From the cell containing the given text, extract its center point as [X, Y] coordinate. 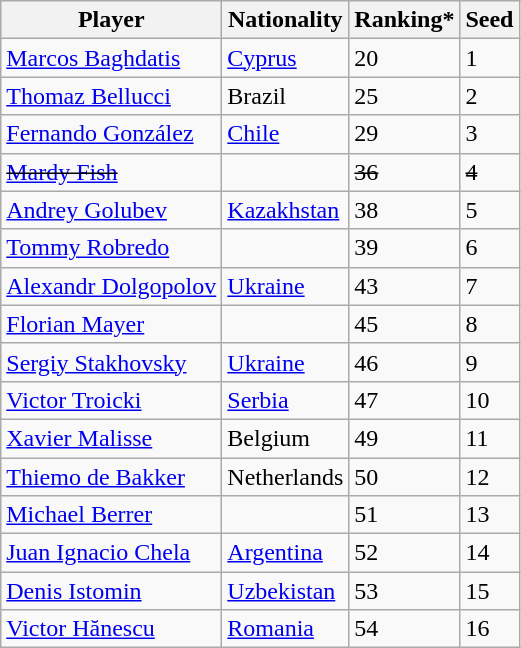
Romania [286, 629]
Tommy Robredo [112, 248]
4 [490, 172]
25 [404, 96]
46 [404, 362]
Nationality [286, 20]
10 [490, 400]
Player [112, 20]
Juan Ignacio Chela [112, 553]
51 [404, 515]
3 [490, 134]
16 [490, 629]
39 [404, 248]
15 [490, 591]
Argentina [286, 553]
Seed [490, 20]
13 [490, 515]
Xavier Malisse [112, 438]
Kazakhstan [286, 210]
53 [404, 591]
Netherlands [286, 477]
45 [404, 324]
Andrey Golubev [112, 210]
29 [404, 134]
Victor Hănescu [112, 629]
Brazil [286, 96]
6 [490, 248]
36 [404, 172]
7 [490, 286]
Fernando González [112, 134]
14 [490, 553]
Thomaz Bellucci [112, 96]
Sergiy Stakhovsky [112, 362]
Thiemo de Bakker [112, 477]
11 [490, 438]
Belgium [286, 438]
50 [404, 477]
12 [490, 477]
5 [490, 210]
1 [490, 58]
47 [404, 400]
Ranking* [404, 20]
9 [490, 362]
Mardy Fish [112, 172]
43 [404, 286]
49 [404, 438]
52 [404, 553]
Michael Berrer [112, 515]
54 [404, 629]
38 [404, 210]
Marcos Baghdatis [112, 58]
Cyprus [286, 58]
Chile [286, 134]
20 [404, 58]
Uzbekistan [286, 591]
Alexandr Dolgopolov [112, 286]
Florian Mayer [112, 324]
Victor Troicki [112, 400]
Denis Istomin [112, 591]
8 [490, 324]
2 [490, 96]
Serbia [286, 400]
